Return the (x, y) coordinate for the center point of the cell that contains the specified text.  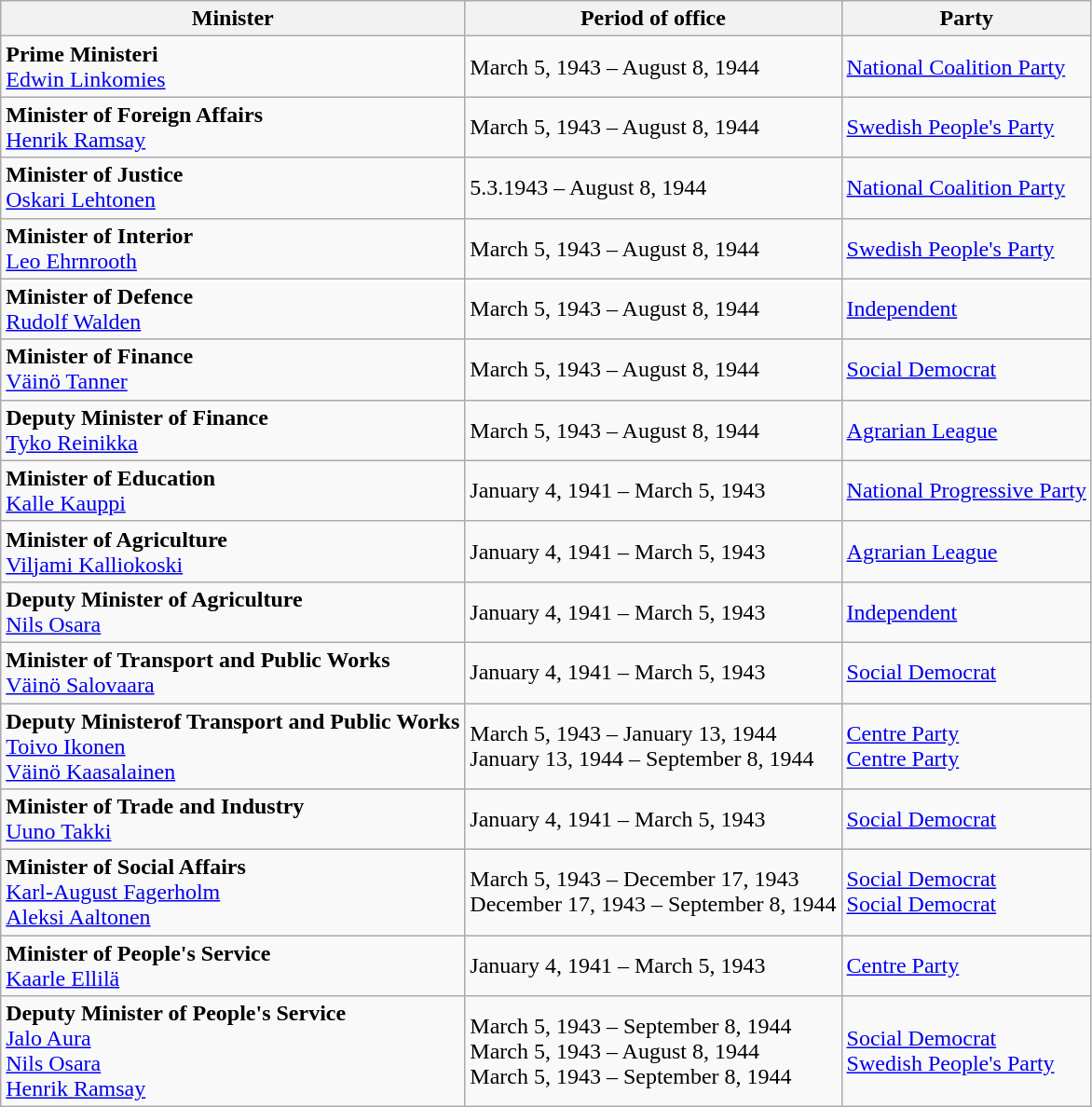
Minister of Social Affairs Karl-August Fagerholm Aleksi Aaltonen (233, 893)
Minister of Trade and Industry Uuno Takki (233, 820)
Prime MinisteriEdwin Linkomies (233, 67)
Social DemocratSwedish People's Party (966, 1051)
Deputy Minister of AgricultureNils Osara (233, 611)
Minister of Transport and Public Works Väinö Salovaara (233, 673)
Deputy Minister of FinanceTyko Reinikka (233, 430)
Minister of FinanceVäinö Tanner (233, 369)
Minister of DefenceRudolf Walden (233, 309)
Minister of InteriorLeo Ehrnrooth (233, 248)
Minister of Foreign AffairsHenrik Ramsay (233, 127)
Period of office (653, 19)
March 5, 1943 – September 8, 1944 March 5, 1943 – August 8, 1944 March 5, 1943 – September 8, 1944 (653, 1051)
March 5, 1943 – December 17, 1943 December 17, 1943 – September 8, 1944 (653, 893)
Party (966, 19)
Deputy Minister of People's Service Jalo Aura Nils Osara Henrik Ramsay (233, 1051)
March 5, 1943 – January 13, 1944 January 13, 1944 – September 8, 1944 (653, 745)
National Progressive Party (966, 490)
Minister of AgricultureViljami Kalliokoski (233, 552)
Minister of JusticeOskari Lehtonen (233, 188)
Minister of EducationKalle Kauppi (233, 490)
5.3.1943 – August 8, 1944 (653, 188)
Minister (233, 19)
Centre Party Centre Party (966, 745)
Social DemocratSocial Democrat (966, 893)
Centre Party (966, 965)
Deputy Ministerof Transport and Public WorksToivo Ikonen Väinö Kaasalainen (233, 745)
Minister of People's Service Kaarle Ellilä (233, 965)
